Scan for the cell matching the given text and deliver its [x, y] coordinate at center. 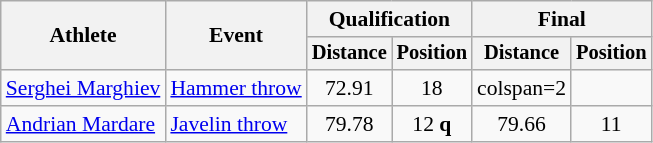
Qualification [390, 19]
Final [562, 19]
Andrian Mardare [84, 124]
79.66 [522, 124]
Javelin throw [236, 124]
Hammer throw [236, 88]
Serghei Marghiev [84, 88]
Event [236, 36]
18 [432, 88]
11 [611, 124]
Athlete [84, 36]
72.91 [350, 88]
12 q [432, 124]
79.78 [350, 124]
colspan=2 [522, 88]
